Return (X, Y) of the center of cell containing provided text 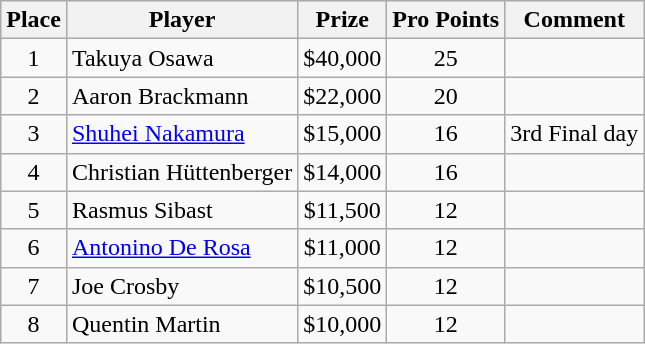
1 (34, 58)
$22,000 (342, 96)
$11,500 (342, 210)
4 (34, 172)
7 (34, 286)
Joe Crosby (182, 286)
$10,500 (342, 286)
Pro Points (446, 20)
$15,000 (342, 134)
Comment (574, 20)
Antonino De Rosa (182, 248)
Christian Hüttenberger (182, 172)
3rd Final day (574, 134)
3 (34, 134)
25 (446, 58)
Takuya Osawa (182, 58)
Rasmus Sibast (182, 210)
Quentin Martin (182, 324)
$14,000 (342, 172)
$10,000 (342, 324)
5 (34, 210)
$11,000 (342, 248)
Prize (342, 20)
2 (34, 96)
8 (34, 324)
Player (182, 20)
$40,000 (342, 58)
20 (446, 96)
6 (34, 248)
Aaron Brackmann (182, 96)
Shuhei Nakamura (182, 134)
Place (34, 20)
